Output the (X, Y) coordinate of the center of the cell containing the given text.  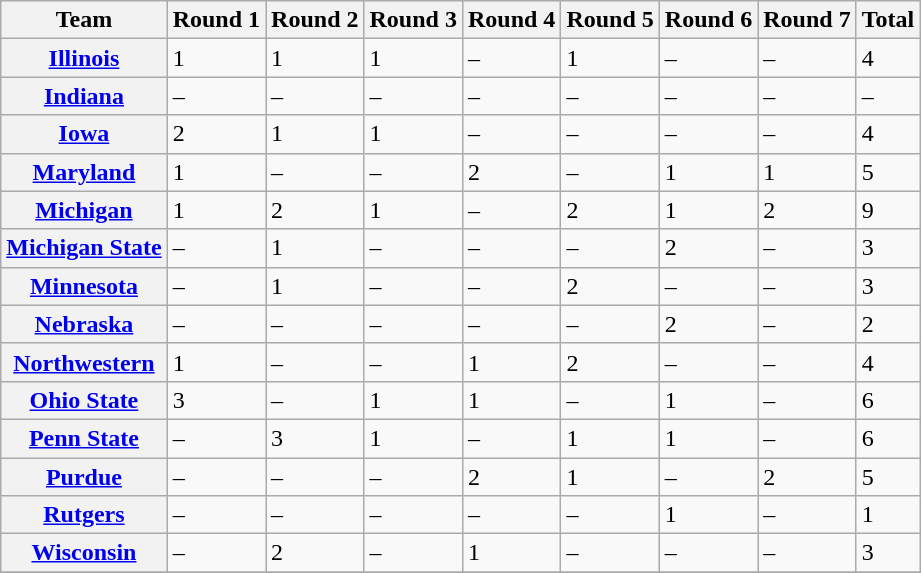
Iowa (84, 134)
Round 2 (315, 20)
Ohio State (84, 400)
Round 3 (413, 20)
Michigan (84, 210)
Round 1 (216, 20)
Michigan State (84, 248)
Wisconsin (84, 553)
Purdue (84, 477)
Round 7 (807, 20)
Round 4 (511, 20)
9 (888, 210)
Team (84, 20)
Maryland (84, 172)
Illinois (84, 58)
Minnesota (84, 286)
Rutgers (84, 515)
Northwestern (84, 362)
Nebraska (84, 324)
Round 5 (610, 20)
Total (888, 20)
Indiana (84, 96)
Round 6 (708, 20)
Penn State (84, 438)
